Detect which cell encompasses the target text, then output its [X, Y] center coordinate. 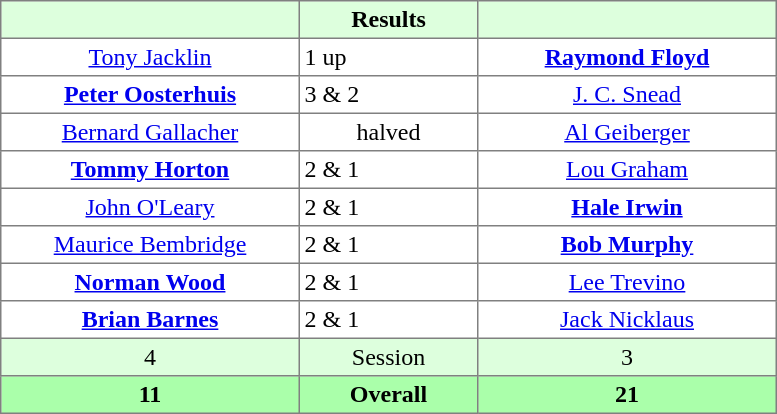
halved [388, 132]
Brian Barnes [150, 320]
Bob Murphy [627, 245]
11 [150, 395]
3 & 2 [388, 95]
3 [627, 357]
Bernard Gallacher [150, 132]
Jack Nicklaus [627, 320]
Overall [388, 395]
Peter Oosterhuis [150, 95]
Norman Wood [150, 282]
Raymond Floyd [627, 57]
Lee Trevino [627, 282]
Lou Graham [627, 170]
21 [627, 395]
Tommy Horton [150, 170]
Results [388, 20]
4 [150, 357]
J. C. Snead [627, 95]
Tony Jacklin [150, 57]
Session [388, 357]
John O'Leary [150, 207]
Al Geiberger [627, 132]
Maurice Bembridge [150, 245]
Hale Irwin [627, 207]
1 up [388, 57]
